Return [x, y] of the center of cell containing provided text 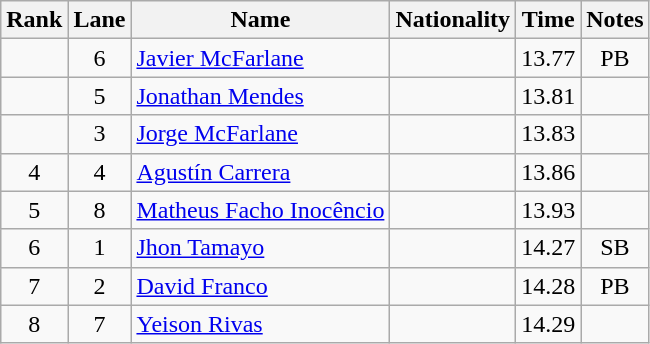
Lane [100, 20]
13.93 [548, 210]
David Franco [260, 286]
1 [100, 248]
Nationality [453, 20]
13.83 [548, 134]
SB [615, 248]
Notes [615, 20]
Agustín Carrera [260, 172]
Name [260, 20]
14.28 [548, 286]
Jonathan Mendes [260, 96]
Jorge McFarlane [260, 134]
Time [548, 20]
14.29 [548, 324]
Jhon Tamayo [260, 248]
13.81 [548, 96]
Javier McFarlane [260, 58]
Yeison Rivas [260, 324]
2 [100, 286]
13.77 [548, 58]
Rank [34, 20]
14.27 [548, 248]
Matheus Facho Inocêncio [260, 210]
3 [100, 134]
13.86 [548, 172]
